Extract the (x, y) coordinate from the center of the cell holding the provided text.  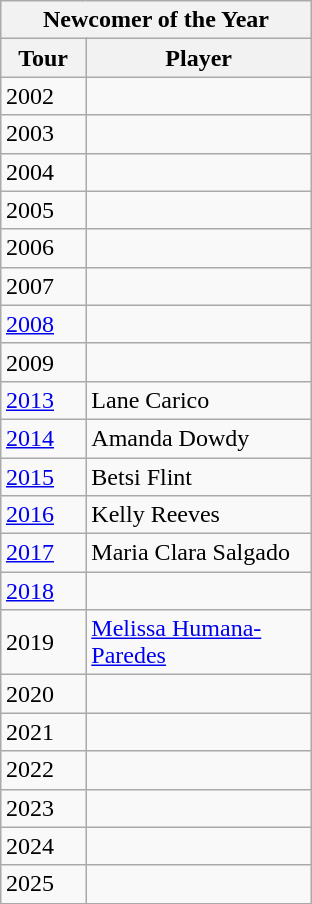
2006 (42, 248)
Maria Clara Salgado (199, 553)
2013 (42, 400)
2022 (42, 770)
2017 (42, 553)
2016 (42, 515)
2019 (42, 642)
2004 (42, 172)
2003 (42, 134)
2025 (42, 884)
Melissa Humana-Paredes (199, 642)
2005 (42, 210)
2002 (42, 96)
Player (199, 58)
2023 (42, 808)
2021 (42, 732)
Newcomer of the Year (156, 20)
Lane Carico (199, 400)
2015 (42, 477)
Amanda Dowdy (199, 438)
Kelly Reeves (199, 515)
2020 (42, 694)
2014 (42, 438)
Betsi Flint (199, 477)
2007 (42, 286)
2008 (42, 324)
2009 (42, 362)
2018 (42, 591)
Tour (42, 58)
2024 (42, 846)
